Detect which cell encompasses the target text, then output its [X, Y] center coordinate. 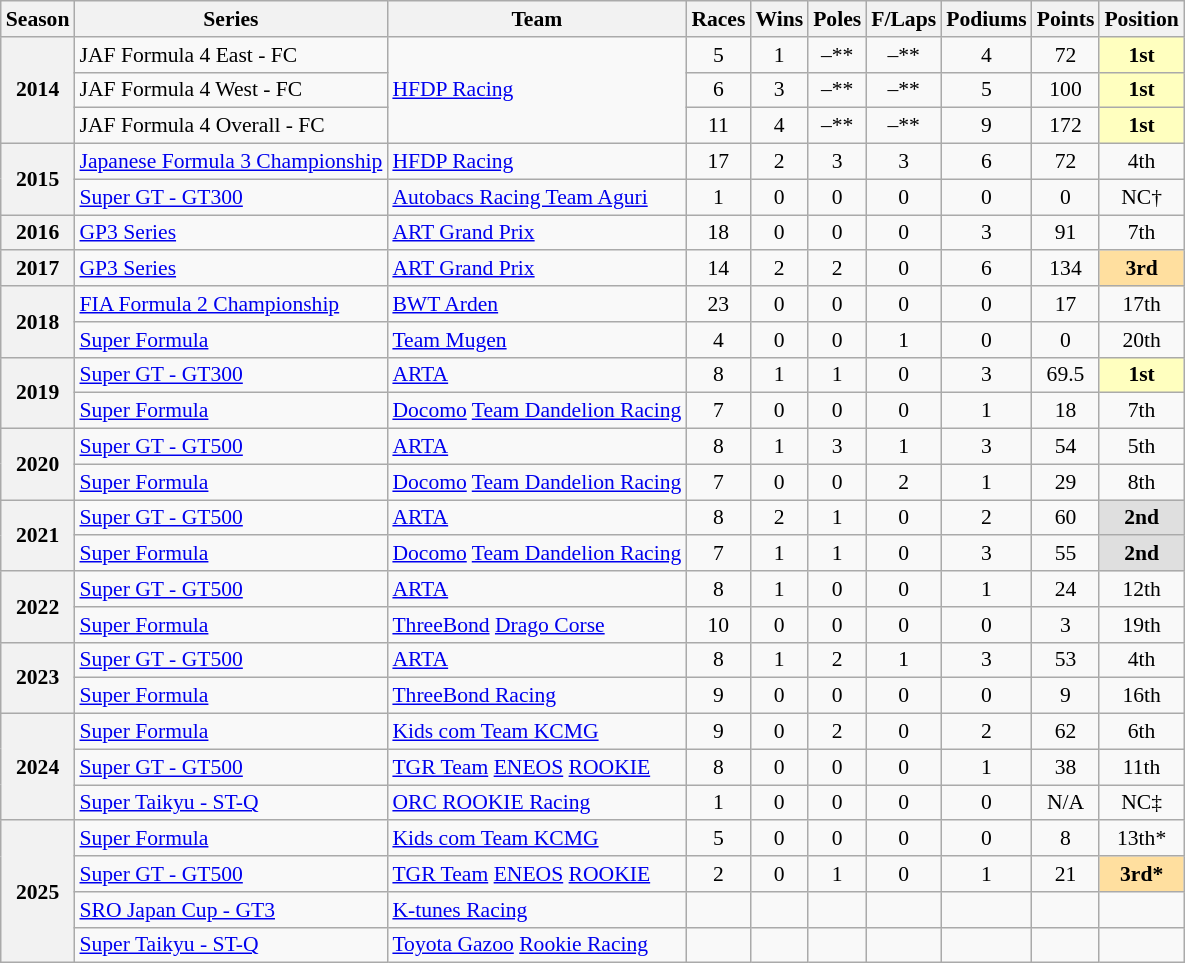
2025 [38, 892]
5th [1141, 447]
Points [1066, 19]
Japanese Formula 3 Championship [230, 162]
FIA Formula 2 Championship [230, 304]
3rd [1141, 269]
55 [1066, 554]
JAF Formula 4 West - FC [230, 90]
23 [718, 304]
JAF Formula 4 East - FC [230, 55]
Team Mugen [536, 340]
69.5 [1066, 375]
Team [536, 19]
10 [718, 625]
Wins [779, 19]
100 [1066, 90]
29 [1066, 482]
38 [1066, 767]
BWT Arden [536, 304]
21 [1066, 874]
Position [1141, 19]
2020 [38, 464]
ORC ROOKIE Racing [536, 803]
2018 [38, 322]
134 [1066, 269]
K-tunes Racing [536, 910]
Podiums [986, 19]
ThreeBond Drago Corse [536, 625]
NC‡ [1141, 803]
20th [1141, 340]
8th [1141, 482]
13th* [1141, 839]
17th [1141, 304]
11 [718, 126]
2022 [38, 606]
2021 [38, 536]
3rd* [1141, 874]
NC† [1141, 197]
11th [1141, 767]
2015 [38, 180]
172 [1066, 126]
2019 [38, 392]
2024 [38, 768]
2017 [38, 269]
2014 [38, 90]
2016 [38, 233]
F/Laps [904, 19]
16th [1141, 696]
Autobacs Racing Team Aguri [536, 197]
62 [1066, 732]
ThreeBond Racing [536, 696]
Season [38, 19]
6th [1141, 732]
2023 [38, 678]
JAF Formula 4 Overall - FC [230, 126]
19th [1141, 625]
54 [1066, 447]
Poles [837, 19]
12th [1141, 589]
SRO Japan Cup - GT3 [230, 910]
N/A [1066, 803]
53 [1066, 660]
14 [718, 269]
60 [1066, 518]
91 [1066, 233]
24 [1066, 589]
Series [230, 19]
Races [718, 19]
Toyota Gazoo Rookie Racing [536, 945]
